Locate the cell with the specified text and output its (x, y) center coordinate. 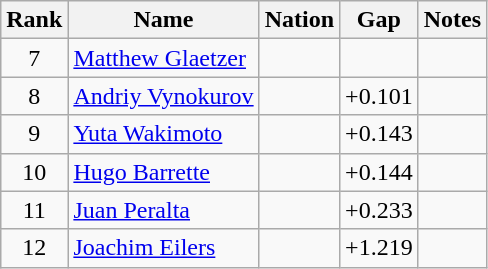
Hugo Barrette (164, 172)
Gap (380, 20)
+0.143 (380, 134)
Yuta Wakimoto (164, 134)
9 (34, 134)
+0.101 (380, 96)
8 (34, 96)
Notes (452, 20)
Name (164, 20)
+0.144 (380, 172)
12 (34, 248)
Joachim Eilers (164, 248)
+0.233 (380, 210)
Juan Peralta (164, 210)
10 (34, 172)
Matthew Glaetzer (164, 58)
7 (34, 58)
Rank (34, 20)
11 (34, 210)
+1.219 (380, 248)
Andriy Vynokurov (164, 96)
Nation (299, 20)
